Detect which cell encompasses the target text, then output its (X, Y) center coordinate. 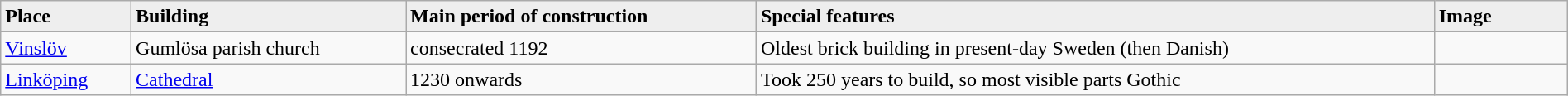
Linköping (66, 79)
Took 250 years to build, so most visible parts Gothic (1095, 79)
Main period of construction (581, 17)
Image (1500, 17)
Vinslöv (66, 48)
consecrated 1192 (581, 48)
1230 onwards (581, 79)
Building (269, 17)
Gumlösa parish church (269, 48)
Cathedral (269, 79)
Oldest brick building in present-day Sweden (then Danish) (1095, 48)
Special features (1095, 17)
Place (66, 17)
